Output the (X, Y) coordinate of the center of the cell containing the given text.  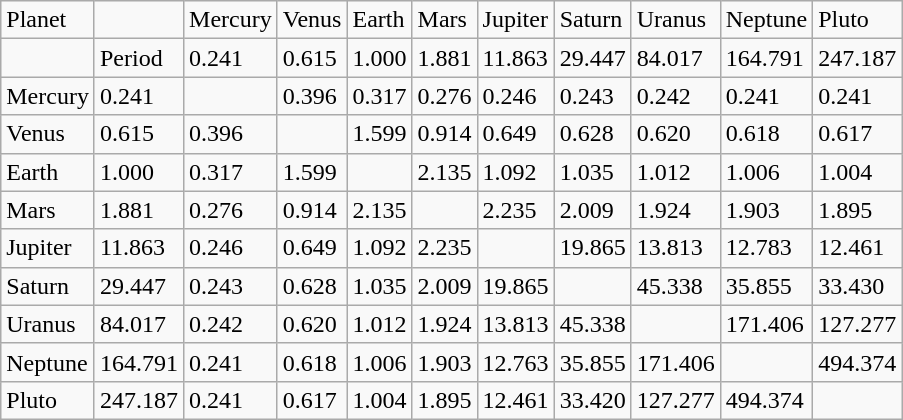
33.430 (858, 286)
Planet (48, 20)
12.763 (516, 362)
Period (138, 58)
12.783 (766, 248)
33.420 (592, 400)
